Provide the [X, Y] coordinate of the cell's center where the given text is located.  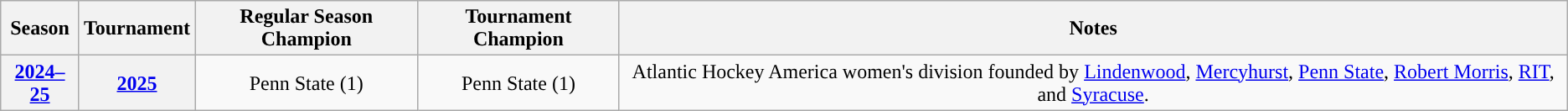
2024–25 [40, 82]
Atlantic Hockey America women's division founded by Lindenwood, Mercyhurst, Penn State, Robert Morris, RIT, and Syracuse. [1093, 82]
Notes [1093, 29]
Tournament Champion [518, 29]
2025 [137, 82]
Tournament [137, 29]
Season [40, 29]
Regular Season Champion [307, 29]
